Determine the [x, y] coordinate at the center of the cell enclosing the given text.  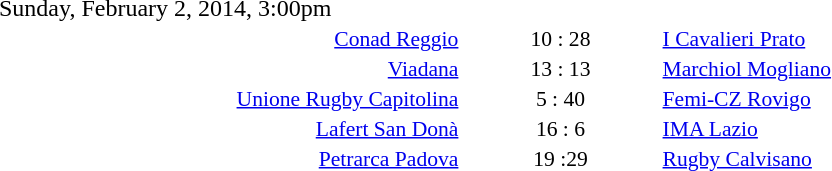
10 : 28 [560, 38]
16 : 6 [560, 128]
5 : 40 [560, 98]
13 : 13 [560, 68]
